Provide the (X, Y) coordinate of the cell's center where the given text is located.  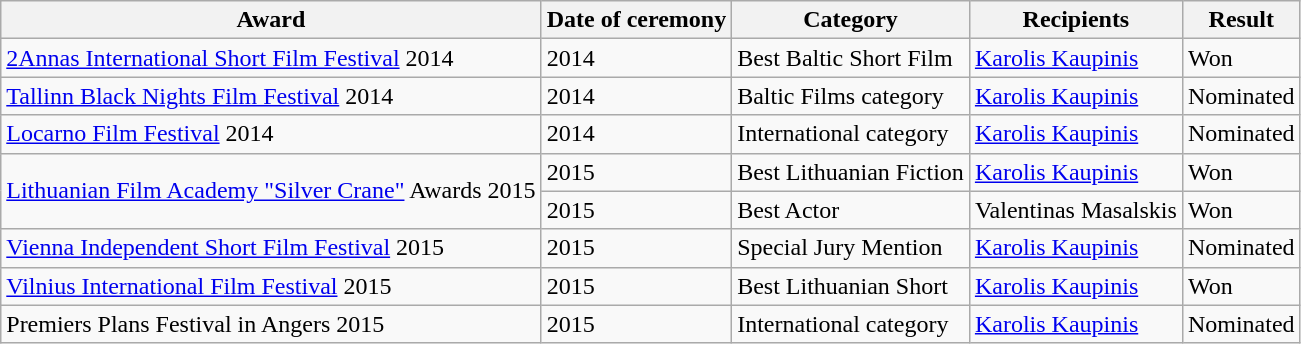
Locarno Film Festival 2014 (271, 134)
Special Jury Mention (851, 248)
Tallinn Black Nights Film Festival 2014 (271, 96)
Result (1241, 20)
Recipients (1076, 20)
Vienna Independent Short Film Festival 2015 (271, 248)
Lithuanian Film Academy "Silver Crane" Awards 2015 (271, 191)
Valentinas Masalskis (1076, 210)
Best Lithuanian Short (851, 286)
Best Actor (851, 210)
Category (851, 20)
Award (271, 20)
Date of ceremony (636, 20)
Vilnius International Film Festival 2015 (271, 286)
Best Lithuanian Fiction (851, 172)
Best Baltic Short Film (851, 58)
2Annas International Short Film Festival 2014 (271, 58)
Baltic Films category (851, 96)
Premiers Plans Festival in Angers 2015 (271, 324)
